Extract the [x, y] coordinate from the center of the cell holding the provided text.  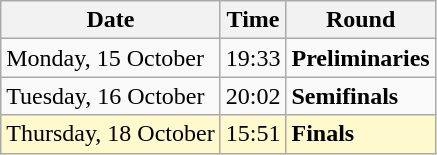
Time [253, 20]
15:51 [253, 134]
Finals [360, 134]
Monday, 15 October [110, 58]
Round [360, 20]
Thursday, 18 October [110, 134]
Preliminaries [360, 58]
19:33 [253, 58]
Date [110, 20]
Semifinals [360, 96]
20:02 [253, 96]
Tuesday, 16 October [110, 96]
